Detect which cell encompasses the target text, then output its [x, y] center coordinate. 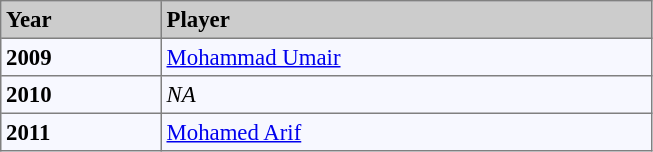
NA [406, 95]
Player [406, 20]
Year [81, 20]
2010 [81, 95]
Mohamed Arif [406, 132]
Mohammad Umair [406, 57]
2009 [81, 57]
2011 [81, 132]
